Scan for the cell matching the given text and deliver its (X, Y) coordinate at center. 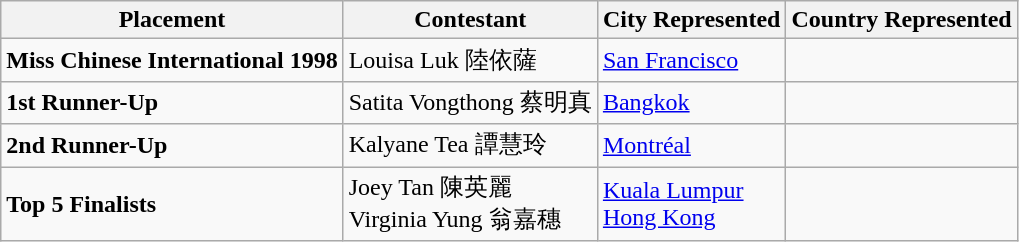
Joey Tan 陳英麗Virginia Yung 翁嘉穗 (470, 203)
Bangkok (692, 102)
Placement (172, 20)
Country Represented (902, 20)
Contestant (470, 20)
2nd Runner-Up (172, 146)
Miss Chinese International 1998 (172, 60)
1st Runner-Up (172, 102)
Louisa Luk 陸依薩 (470, 60)
Kuala LumpurHong Kong (692, 203)
Top 5 Finalists (172, 203)
San Francisco (692, 60)
City Represented (692, 20)
Kalyane Tea 譚慧玲 (470, 146)
Satita Vongthong 蔡明真 (470, 102)
Montréal (692, 146)
